Scan for the cell matching the given text and deliver its (X, Y) coordinate at center. 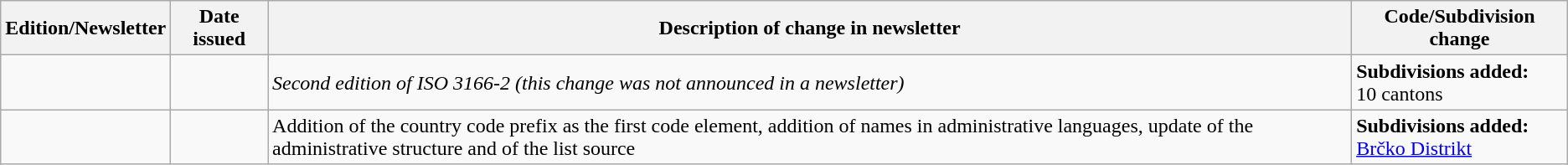
Date issued (219, 28)
Edition/Newsletter (85, 28)
Second edition of ISO 3166-2 (this change was not announced in a newsletter) (810, 82)
Subdivisions added: Brčko Distrikt (1460, 137)
Subdivisions added: 10 cantons (1460, 82)
Code/Subdivision change (1460, 28)
Description of change in newsletter (810, 28)
